Capture the cell that displays the provided text and extract its (X, Y) central coordinate. 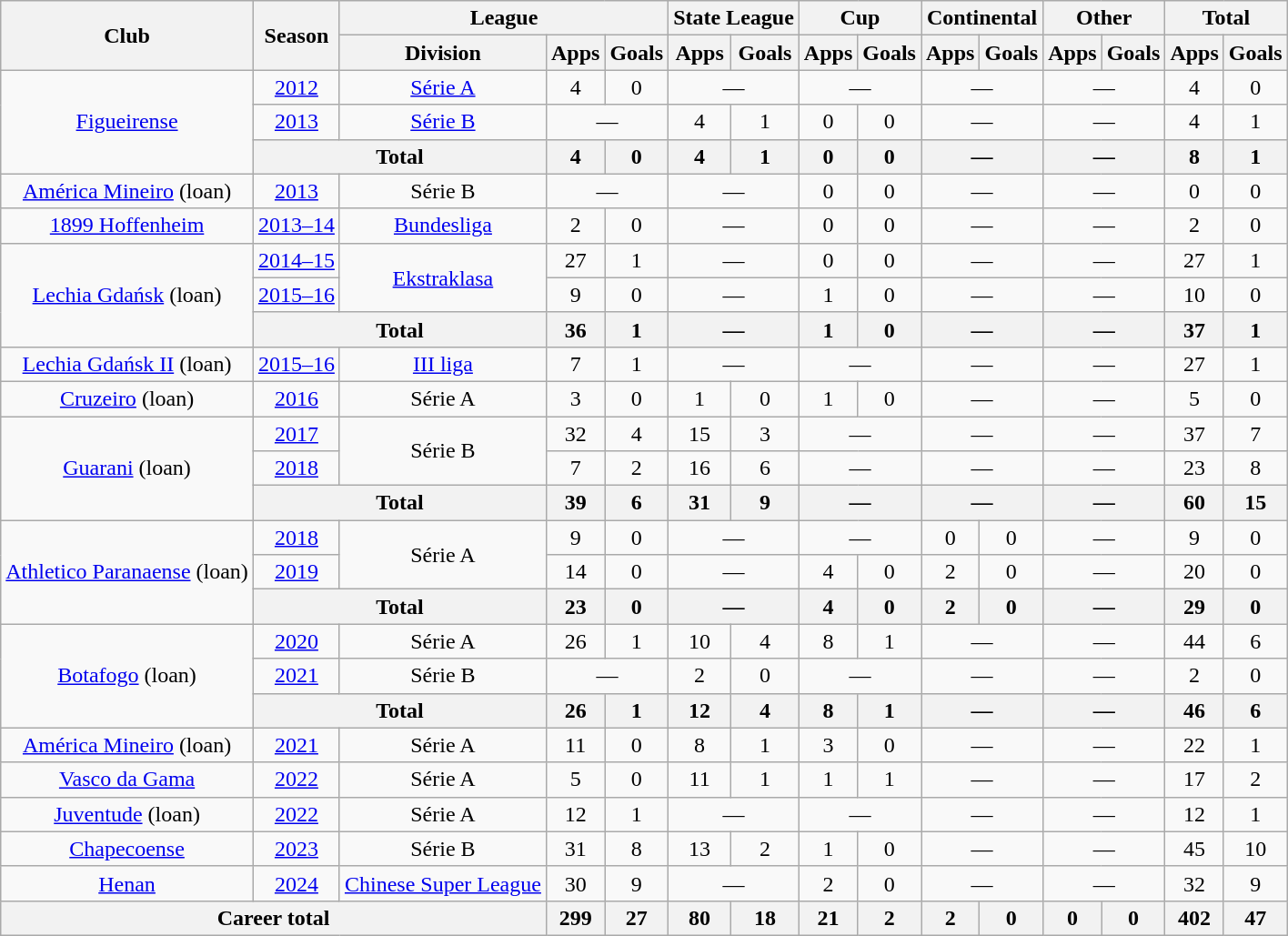
22 (1194, 745)
Ekstraklasa (442, 277)
Continental (981, 18)
Juventude (loan) (127, 814)
2020 (297, 641)
Cup (860, 18)
36 (575, 329)
Other (1104, 18)
League (504, 18)
Lechia Gdańsk (loan) (127, 295)
18 (766, 918)
Athletico Paranaense (loan) (127, 572)
III liga (442, 364)
Guarani (loan) (127, 468)
Vasco da Gama (127, 780)
Chinese Super League (442, 883)
402 (1194, 918)
Season (297, 35)
45 (1194, 849)
21 (828, 918)
46 (1194, 710)
16 (700, 468)
Henan (127, 883)
60 (1194, 503)
14 (575, 572)
Botafogo (loan) (127, 676)
2012 (297, 87)
20 (1194, 572)
2016 (297, 398)
2019 (297, 572)
47 (1255, 918)
Cruzeiro (loan) (127, 398)
2017 (297, 434)
Career total (274, 918)
17 (1194, 780)
Bundesliga (442, 226)
Division (442, 53)
2024 (297, 883)
13 (700, 849)
Lechia Gdańsk II (loan) (127, 364)
2014–15 (297, 260)
Figueirense (127, 122)
State League (734, 18)
30 (575, 883)
80 (700, 918)
299 (575, 918)
2023 (297, 849)
Club (127, 35)
Chapecoense (127, 849)
29 (1194, 607)
44 (1194, 641)
39 (575, 503)
1899 Hoffenheim (127, 226)
2013–14 (297, 226)
